Determine the [X, Y] coordinate at the center of the cell enclosing the given text.  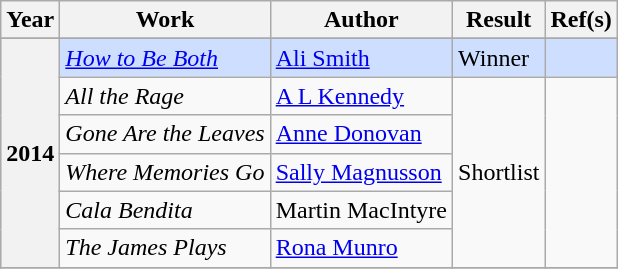
Ref(s) [581, 20]
Rona Munro [361, 248]
Winner [499, 58]
Author [361, 20]
How to Be Both [165, 58]
A L Kennedy [361, 96]
All the Rage [165, 96]
Gone Are the Leaves [165, 134]
Year [30, 20]
Anne Donovan [361, 134]
Shortlist [499, 172]
Sally Magnusson [361, 172]
Ali Smith [361, 58]
Work [165, 20]
Martin MacIntyre [361, 210]
The James Plays [165, 248]
Cala Bendita [165, 210]
Result [499, 20]
Where Memories Go [165, 172]
2014 [30, 153]
